Return the (x, y) coordinate for the center point of the cell that contains the specified text.  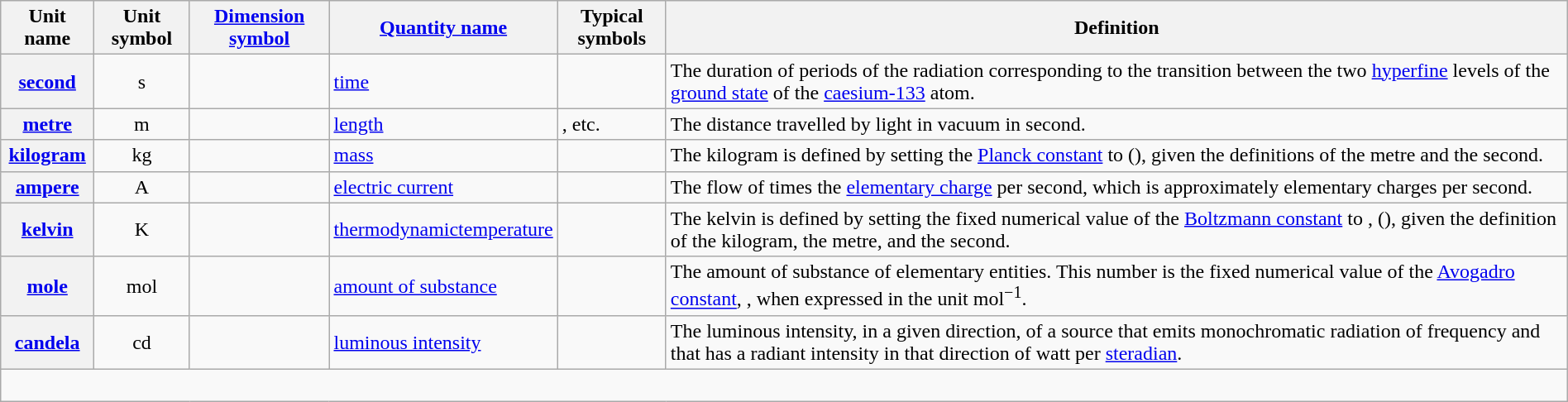
mol (142, 286)
s (142, 81)
kg (142, 156)
Typical symbols (612, 28)
kelvin (48, 230)
The distance travelled by light in vacuum in second. (1116, 124)
metre (48, 124)
Dimension symbol (260, 28)
amount of substance (443, 286)
, etc. (612, 124)
length (443, 124)
Unit name (48, 28)
Quantity name (443, 28)
mole (48, 286)
Definition (1116, 28)
second (48, 81)
candela (48, 342)
mass (443, 156)
m (142, 124)
time (443, 81)
cd (142, 342)
ampere (48, 187)
The flow of times the elementary charge per second, which is approximately elementary charges per second. (1116, 187)
kilogram (48, 156)
K (142, 230)
luminous intensity (443, 342)
A (142, 187)
thermodynamictemperature (443, 230)
electric current (443, 187)
The kilogram is defined by setting the Planck constant to (), given the definitions of the metre and the second. (1116, 156)
Unit symbol (142, 28)
